Provide the (x, y) coordinate of the cell's center where the given text is located.  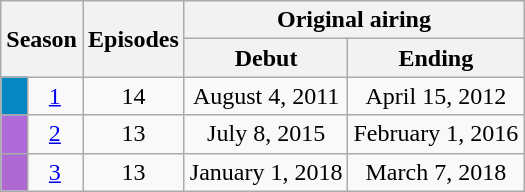
January 1, 2018 (266, 172)
March 7, 2018 (436, 172)
Season (42, 39)
Ending (436, 58)
3 (54, 172)
1 (54, 96)
Original airing (354, 20)
August 4, 2011 (266, 96)
Episodes (133, 39)
April 15, 2012 (436, 96)
February 1, 2016 (436, 134)
July 8, 2015 (266, 134)
14 (133, 96)
Debut (266, 58)
2 (54, 134)
